Identify which cell holds the provided text, then report its [X, Y] central coordinate. 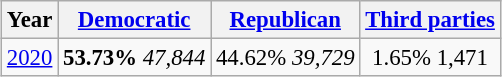
44.62% 39,729 [286, 58]
2020 [30, 58]
Third parties [430, 20]
53.73% 47,844 [134, 58]
Democratic [134, 20]
Republican [286, 20]
Year [30, 20]
1.65% 1,471 [430, 58]
